Provide the [X, Y] coordinate of the cell's center where the given text is located.  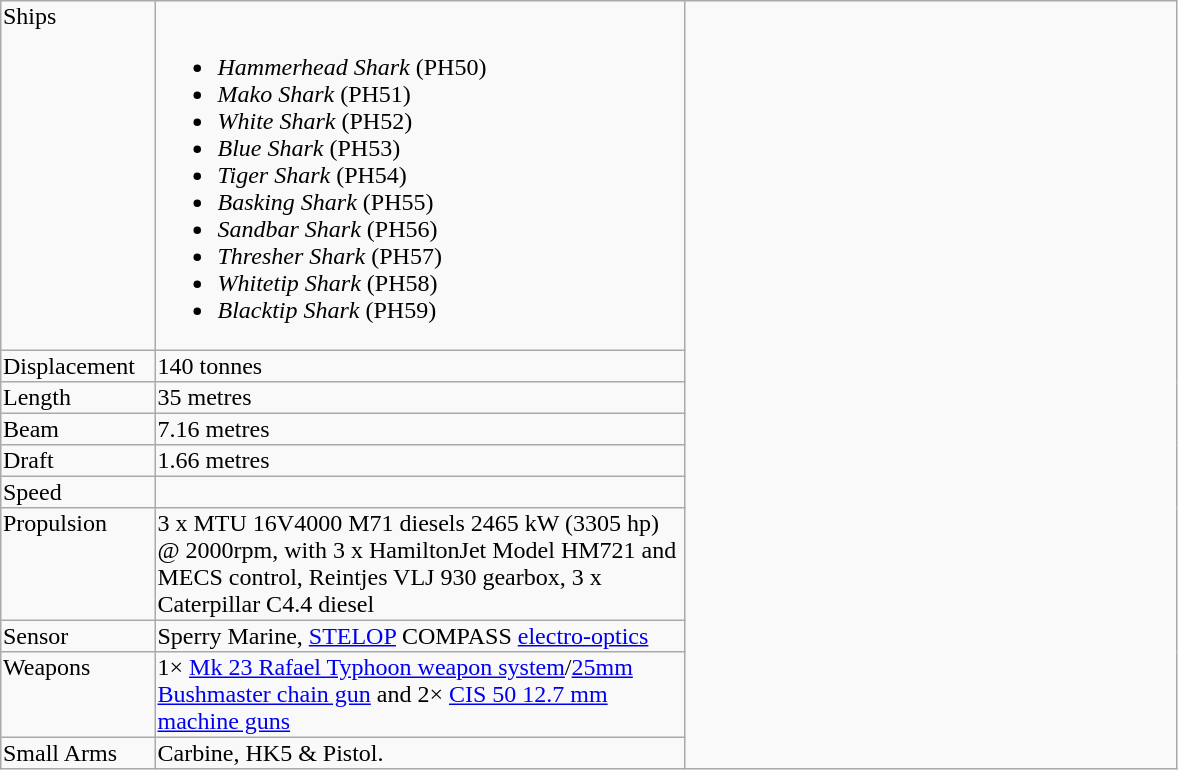
Draft [78, 461]
Ships [78, 176]
1.66 metres [420, 461]
Sensor [78, 636]
Weapons [78, 695]
Displacement [78, 366]
Sperry Marine, STELOP COMPASS electro-optics [420, 636]
Propulsion [78, 564]
Beam [78, 429]
1× Mk 23 Rafael Typhoon weapon system/25mm Bushmaster chain gun and 2× CIS 50 12.7 mm machine guns [420, 695]
140 tonnes [420, 366]
Speed [78, 492]
35 metres [420, 398]
Carbine, HK5 & Pistol. [420, 753]
Length [78, 398]
7.16 metres [420, 429]
Small Arms [78, 753]
